Identify which cell holds the provided text, then report its (X, Y) central coordinate. 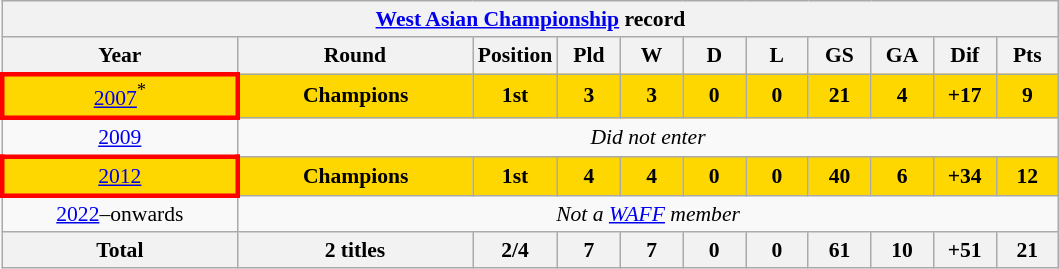
2007* (120, 96)
L (778, 56)
GA (902, 56)
40 (840, 176)
2 titles (354, 251)
12 (1028, 176)
2022–onwards (120, 214)
Round (354, 56)
Did not enter (648, 138)
GS (840, 56)
Not a WAFF member (648, 214)
2/4 (514, 251)
Position (514, 56)
9 (1028, 96)
W (652, 56)
Pts (1028, 56)
6 (902, 176)
D (714, 56)
Pld (590, 56)
61 (840, 251)
2012 (120, 176)
Total (120, 251)
Dif (964, 56)
Year (120, 56)
+17 (964, 96)
+34 (964, 176)
2009 (120, 138)
West Asian Championship record (530, 19)
+51 (964, 251)
10 (902, 251)
